Provide the (x, y) coordinate of the cell's center where the given text is located.  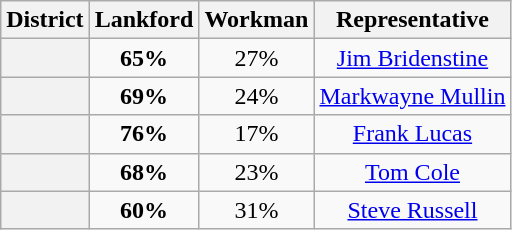
Representative (412, 20)
24% (256, 96)
27% (256, 58)
69% (144, 96)
Jim Bridenstine (412, 58)
23% (256, 172)
65% (144, 58)
31% (256, 210)
Workman (256, 20)
68% (144, 172)
Lankford (144, 20)
Frank Lucas (412, 134)
Steve Russell (412, 210)
District (45, 20)
Tom Cole (412, 172)
76% (144, 134)
17% (256, 134)
60% (144, 210)
Markwayne Mullin (412, 96)
